Find where the given text appears and provide that cell's center as [X, Y] coordinate. 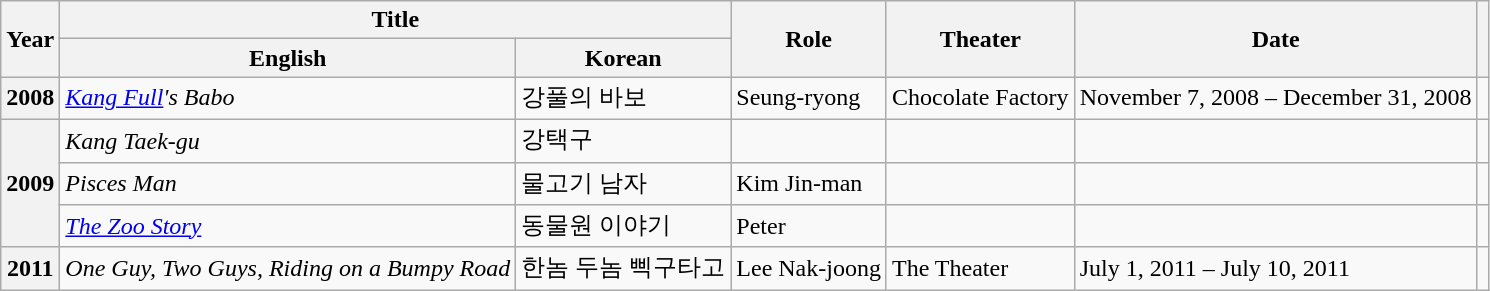
Date [1276, 39]
November 7, 2008 – December 31, 2008 [1276, 98]
Pisces Man [288, 184]
2008 [30, 98]
강풀의 바보 [624, 98]
Kim Jin-man [809, 184]
The Theater [980, 268]
동물원 이야기 [624, 226]
Lee Nak-joong [809, 268]
English [288, 58]
Korean [624, 58]
2011 [30, 268]
The Zoo Story [288, 226]
Year [30, 39]
July 1, 2011 – July 10, 2011 [1276, 268]
Role [809, 39]
Kang Taek-gu [288, 140]
Seung-ryong [809, 98]
Peter [809, 226]
강택구 [624, 140]
Title [396, 20]
Kang Full's Babo [288, 98]
One Guy, Two Guys, Riding on a Bumpy Road [288, 268]
한놈 두놈 삑구타고 [624, 268]
Theater [980, 39]
Chocolate Factory [980, 98]
물고기 남자 [624, 184]
2009 [30, 183]
